Provide the (x, y) coordinate of the cell's center where the given text is located.  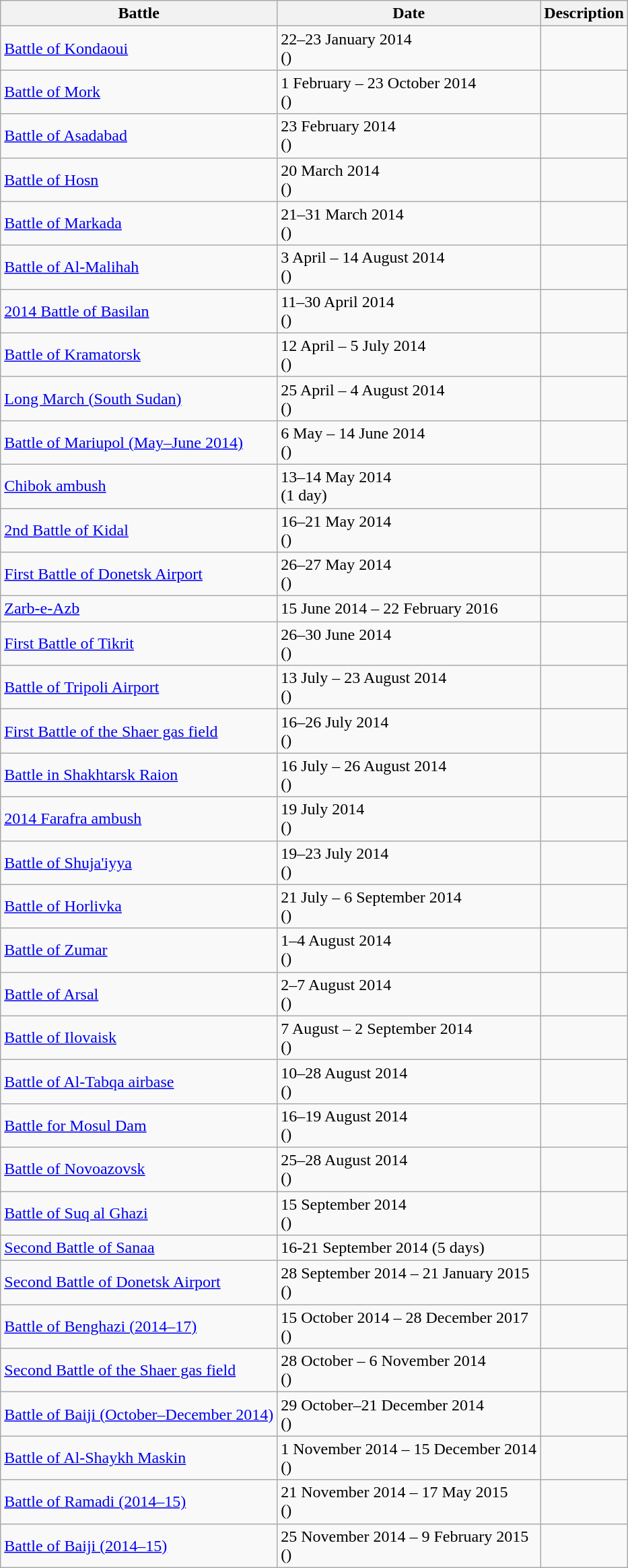
15 June 2014 – 22 February 2016 (409, 609)
Battle of Mariupol (May–June 2014) (139, 442)
11–30 April 2014() (409, 311)
Battle for Mosul Dam (139, 1125)
6 May – 14 June 2014() (409, 442)
Battle in Shakhtarsk Raion (139, 775)
25 April – 4 August 2014() (409, 399)
3 April – 14 August 2014() (409, 267)
20 March 2014() (409, 179)
29 October–21 December 2014() (409, 1414)
Battle of Zumar (139, 950)
10–28 August 2014() (409, 1082)
Chibok ambush (139, 486)
Battle of Mork (139, 92)
Battle of Suq al Ghazi (139, 1212)
2nd Battle of Kidal (139, 529)
Battle of Benghazi (2014–17) (139, 1327)
21 July – 6 September 2014() (409, 907)
Description (584, 13)
2014 Battle of Basilan (139, 311)
19–23 July 2014() (409, 862)
28 October – 6 November 2014() (409, 1370)
Battle of Arsal (139, 994)
Second Battle of Sanaa (139, 1248)
26–27 May 2014() (409, 574)
First Battle of Tikrit (139, 644)
Zarb-e-Azb (139, 609)
23 February 2014() (409, 136)
7 August – 2 September 2014() (409, 1037)
15 October 2014 – 28 December 2017() (409, 1327)
Battle of Markada (139, 224)
Battle of Kramatorsk (139, 354)
16–19 August 2014() (409, 1125)
15 September 2014() (409, 1212)
13 July – 23 August 2014() (409, 687)
19 July 2014() (409, 819)
Battle of Horlivka (139, 907)
2–7 August 2014() (409, 994)
Long March (South Sudan) (139, 399)
2014 Farafra ambush (139, 819)
Battle of Baiji (October–December 2014) (139, 1414)
First Battle of Donetsk Airport (139, 574)
Battle of Shuja'iyya (139, 862)
Battle of Ramadi (2014–15) (139, 1502)
Date (409, 13)
Battle of Tripoli Airport (139, 687)
Second Battle of the Shaer gas field (139, 1370)
Battle of Asadabad (139, 136)
25 November 2014 – 9 February 2015() (409, 1545)
Battle of Al-Shaykh Maskin (139, 1458)
1 November 2014 – 15 December 2014() (409, 1458)
26–30 June 2014() (409, 644)
22–23 January 2014() (409, 48)
Second Battle of Donetsk Airport (139, 1282)
1 February – 23 October 2014() (409, 92)
16–26 July 2014() (409, 731)
First Battle of the Shaer gas field (139, 731)
25–28 August 2014() (409, 1169)
Battle of Hosn (139, 179)
Battle of Baiji (2014–15) (139, 1545)
Battle (139, 13)
16-21 September 2014 (5 days) (409, 1248)
16 July – 26 August 2014() (409, 775)
21–31 March 2014() (409, 224)
Battle of Kondaoui (139, 48)
13–14 May 2014(1 day) (409, 486)
Battle of Al-Malihah (139, 267)
21 November 2014 – 17 May 2015() (409, 1502)
1–4 August 2014 () (409, 950)
Battle of Ilovaisk (139, 1037)
28 September 2014 – 21 January 2015() (409, 1282)
16–21 May 2014() (409, 529)
12 April – 5 July 2014() (409, 354)
Battle of Novoazovsk (139, 1169)
Battle of Al-Tabqa airbase (139, 1082)
